Provide the [x, y] coordinate of the cell's center where the given text is located.  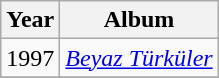
Year [30, 20]
Beyaz Türküler [139, 58]
Album [139, 20]
1997 [30, 58]
